For the text-containing cell, return its midpoint in [X, Y] coordinate format. 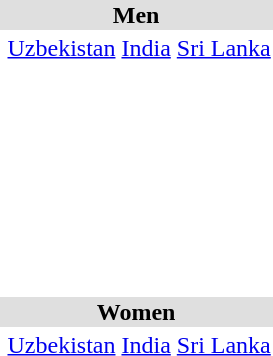
Men [136, 15]
Uzbekistan [62, 48]
Sri Lanka [224, 48]
Women [136, 312]
India [146, 48]
